Find where the given text appears and provide that cell's center as [x, y] coordinate. 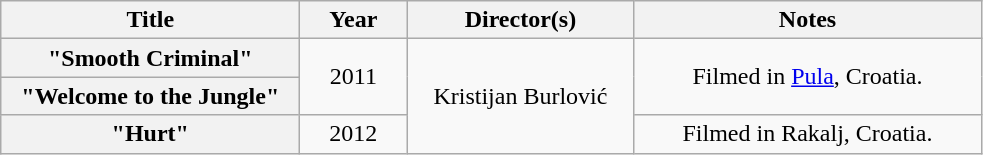
"Welcome to the Jungle" [150, 96]
Filmed in Rakalj, Croatia. [808, 134]
Director(s) [520, 20]
"Smooth Criminal" [150, 58]
2011 [354, 77]
2012 [354, 134]
Notes [808, 20]
"Hurt" [150, 134]
Filmed in Pula, Croatia. [808, 77]
Kristijan Burlović [520, 96]
Title [150, 20]
Year [354, 20]
